Provide the (X, Y) coordinate of the cell's center where the given text is located.  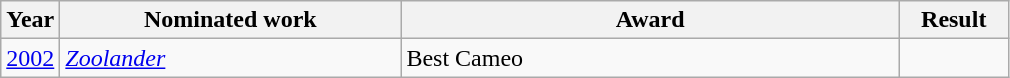
Result (954, 20)
2002 (30, 58)
Best Cameo (650, 58)
Zoolander (230, 58)
Year (30, 20)
Award (650, 20)
Nominated work (230, 20)
